Output the (X, Y) coordinate of the center of the cell containing the given text.  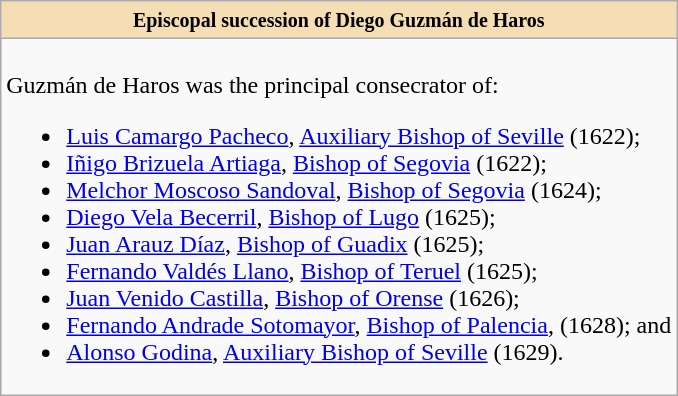
Episcopal succession of Diego Guzmán de Haros (339, 20)
